Capture the cell that displays the provided text and extract its (x, y) central coordinate. 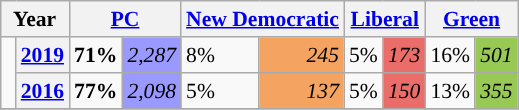
501 (496, 55)
2016 (42, 91)
8% (220, 55)
245 (302, 55)
Liberal (384, 19)
Green (471, 19)
173 (404, 55)
16% (450, 55)
137 (302, 91)
New Democratic (262, 19)
13% (450, 91)
2,098 (152, 91)
77% (96, 91)
71% (96, 55)
2019 (42, 55)
Year (34, 19)
150 (404, 91)
2,287 (152, 55)
355 (496, 91)
PC (125, 19)
